For the text-containing cell, return its midpoint in [X, Y] coordinate format. 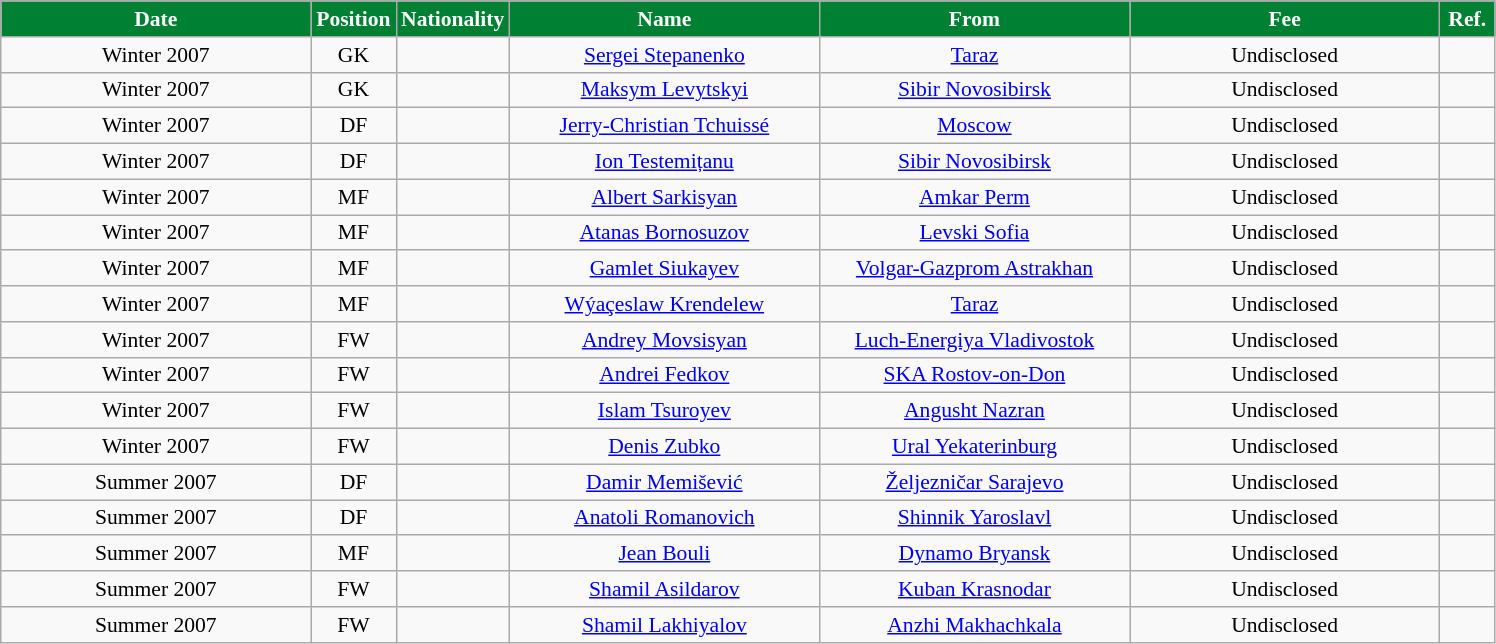
Jean Bouli [664, 554]
Angusht Nazran [974, 411]
Denis Zubko [664, 447]
From [974, 19]
Shamil Asildarov [664, 589]
Date [156, 19]
Fee [1285, 19]
Kuban Krasnodar [974, 589]
Ural Yekaterinburg [974, 447]
Jerry-Christian Tchuissé [664, 126]
Anzhi Makhachkala [974, 625]
Andrei Fedkov [664, 375]
Volgar-Gazprom Astrakhan [974, 269]
Maksym Levytskyi [664, 90]
Luch-Energiya Vladivostok [974, 340]
Shamil Lakhiyalov [664, 625]
Moscow [974, 126]
Nationality [452, 19]
Shinnik Yaroslavl [974, 518]
Position [354, 19]
Amkar Perm [974, 197]
Damir Memišević [664, 482]
Levski Sofia [974, 233]
Name [664, 19]
Dynamo Bryansk [974, 554]
Gamlet Siukayev [664, 269]
Ref. [1468, 19]
Sergei Stepanenko [664, 55]
Željezničar Sarajevo [974, 482]
Ion Testemițanu [664, 162]
SKA Rostov-on-Don [974, 375]
Wýaçeslaw Krendelew [664, 304]
Islam Tsuroyev [664, 411]
Andrey Movsisyan [664, 340]
Anatoli Romanovich [664, 518]
Atanas Bornosuzov [664, 233]
Albert Sarkisyan [664, 197]
